Provide the (X, Y) coordinate of the cell's center where the given text is located.  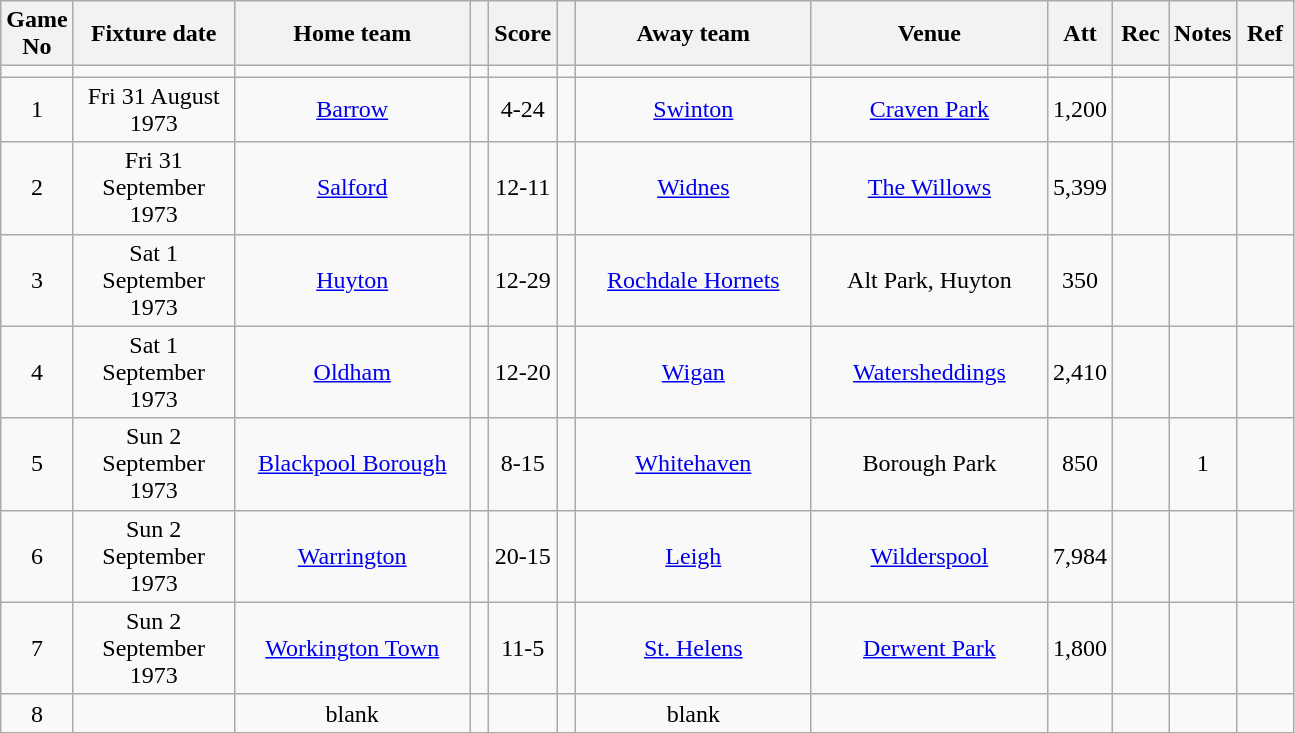
6 (37, 556)
Score (523, 34)
12-11 (523, 188)
2 (37, 188)
St. Helens (693, 648)
4-24 (523, 110)
Widnes (693, 188)
Att (1080, 34)
Blackpool Borough (352, 464)
The Willows (929, 188)
12-29 (523, 280)
Barrow (352, 110)
Derwent Park (929, 648)
1,800 (1080, 648)
Watersheddings (929, 372)
Ref (1265, 34)
5,399 (1080, 188)
Alt Park, Huyton (929, 280)
Home team (352, 34)
8 (37, 713)
7 (37, 648)
3 (37, 280)
350 (1080, 280)
5 (37, 464)
Fri 31 September 1973 (154, 188)
Whitehaven (693, 464)
Notes (1203, 34)
Workington Town (352, 648)
Away team (693, 34)
850 (1080, 464)
Venue (929, 34)
Fixture date (154, 34)
1,200 (1080, 110)
Borough Park (929, 464)
4 (37, 372)
Huyton (352, 280)
12-20 (523, 372)
2,410 (1080, 372)
20-15 (523, 556)
Rec (1141, 34)
7,984 (1080, 556)
Warrington (352, 556)
11-5 (523, 648)
Rochdale Hornets (693, 280)
Wilderspool (929, 556)
Craven Park (929, 110)
8-15 (523, 464)
Leigh (693, 556)
Wigan (693, 372)
Oldham (352, 372)
Game No (37, 34)
Fri 31 August 1973 (154, 110)
Swinton (693, 110)
Salford (352, 188)
